Extract the (x, y) coordinate from the center of the cell holding the provided text.  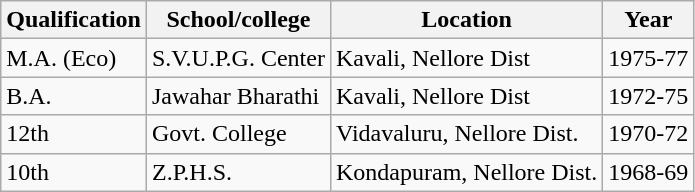
1968-69 (648, 172)
S.V.U.P.G. Center (238, 58)
1970-72 (648, 134)
Jawahar Bharathi (238, 96)
10th (74, 172)
1972-75 (648, 96)
B.A. (74, 96)
Year (648, 20)
1975-77 (648, 58)
School/college (238, 20)
M.A. (Eco) (74, 58)
Z.P.H.S. (238, 172)
12th (74, 134)
Location (466, 20)
Govt. College (238, 134)
Qualification (74, 20)
Kondapuram, Nellore Dist. (466, 172)
Vidavaluru, Nellore Dist. (466, 134)
